Detect which cell encompasses the target text, then output its [x, y] center coordinate. 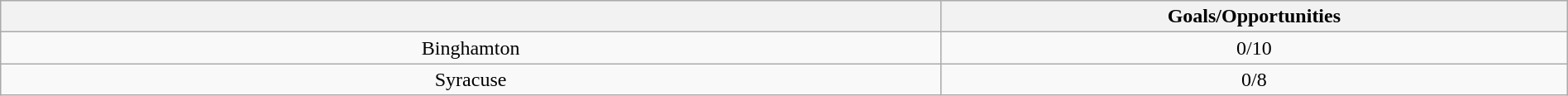
Goals/Opportunities [1254, 17]
0/10 [1254, 48]
Binghamton [471, 48]
Syracuse [471, 79]
0/8 [1254, 79]
